Determine the (X, Y) coordinate at the center of the cell enclosing the given text.  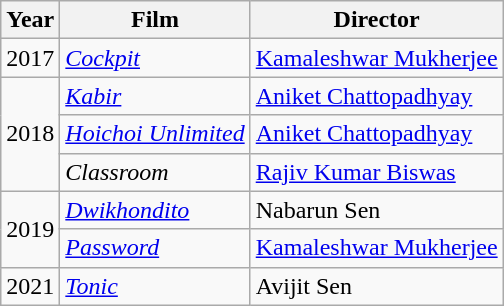
Cockpit (155, 58)
Nabarun Sen (376, 210)
Film (155, 20)
Tonic (155, 286)
Dwikhondito (155, 210)
Classroom (155, 172)
Avijit Sen (376, 286)
Year (30, 20)
2021 (30, 286)
Rajiv Kumar Biswas (376, 172)
Password (155, 248)
2017 (30, 58)
Hoichoi Unlimited (155, 134)
2018 (30, 134)
Director (376, 20)
2019 (30, 229)
Kabir (155, 96)
